Provide the [x, y] coordinate of the cell's center where the given text is located.  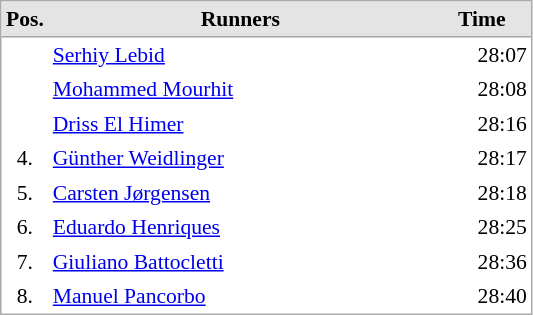
6. [26, 227]
28:17 [482, 158]
7. [26, 261]
Manuel Pancorbo [240, 296]
Serhiy Lebid [240, 55]
28:16 [482, 123]
28:40 [482, 296]
5. [26, 193]
28:36 [482, 261]
Günther Weidlinger [240, 158]
28:07 [482, 55]
4. [26, 158]
8. [26, 296]
28:25 [482, 227]
Eduardo Henriques [240, 227]
Runners [240, 20]
28:18 [482, 193]
28:08 [482, 89]
Time [482, 20]
Giuliano Battocletti [240, 261]
Driss El Himer [240, 123]
Pos. [26, 20]
Mohammed Mourhit [240, 89]
Carsten Jørgensen [240, 193]
